Provide the [X, Y] coordinate of the cell's center where the given text is located.  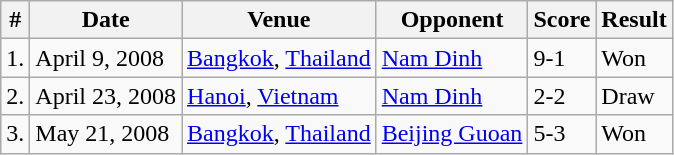
2-2 [562, 96]
Result [634, 20]
Hanoi, Vietnam [280, 96]
April 23, 2008 [106, 96]
Date [106, 20]
Venue [280, 20]
Draw [634, 96]
5-3 [562, 134]
April 9, 2008 [106, 58]
9-1 [562, 58]
Opponent [452, 20]
Score [562, 20]
May 21, 2008 [106, 134]
1. [16, 58]
Beijing Guoan [452, 134]
3. [16, 134]
# [16, 20]
2. [16, 96]
